Return the (x, y) coordinate for the center point of the cell that contains the specified text.  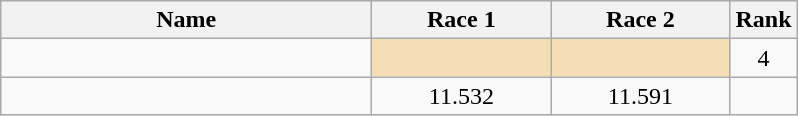
Rank (764, 20)
11.591 (640, 96)
11.532 (462, 96)
Race 2 (640, 20)
Race 1 (462, 20)
4 (764, 58)
Name (186, 20)
